Capture the cell that displays the provided text and extract its (X, Y) central coordinate. 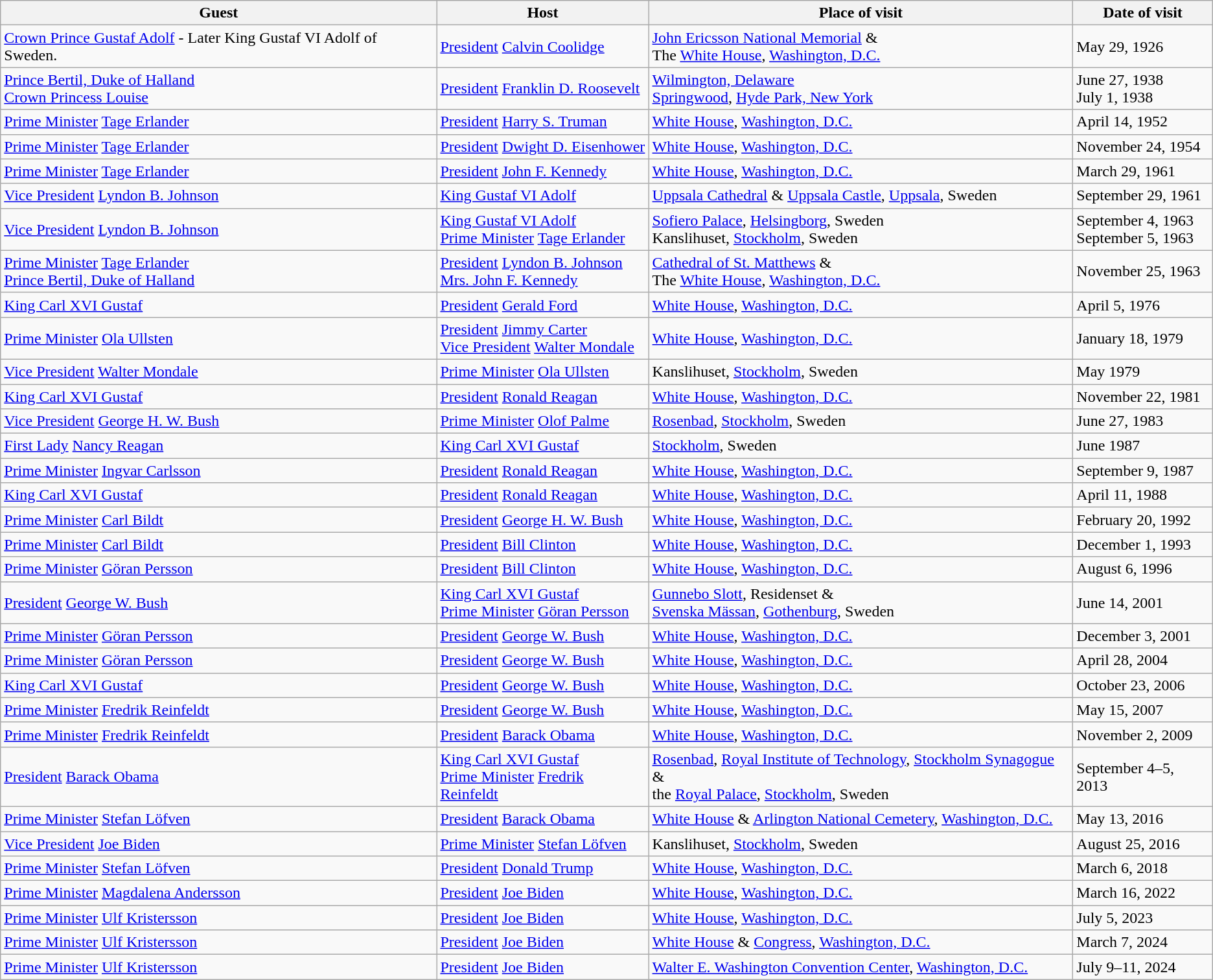
September 9, 1987 (1143, 471)
April 5, 1976 (1143, 305)
Prime Minister Olof Palme (543, 421)
King Carl XVI Gustaf Prime Minister Göran Persson (543, 603)
Rosenbad, Stockholm, Sweden (861, 421)
May 29, 1926 (1143, 47)
March 29, 1961 (1143, 171)
September 29, 1961 (1143, 196)
Wilmington, DelawareSpringwood, Hyde Park, New York (861, 88)
November 25, 1963 (1143, 271)
White House & Congress, Washington, D.C. (861, 942)
Walter E. Washington Convention Center, Washington, D.C. (861, 967)
Host (543, 13)
September 4, 1963September 5, 1963 (1143, 229)
Prime Minister Magdalena Andersson (219, 893)
White House & Arlington National Cemetery, Washington, D.C. (861, 819)
President Jimmy Carter Vice President Walter Mondale (543, 338)
July 5, 2023 (1143, 918)
President George H. W. Bush (543, 520)
March 6, 2018 (1143, 869)
President Gerald Ford (543, 305)
September 4–5, 2013 (1143, 776)
March 7, 2024 (1143, 942)
President Dwight D. Eisenhower (543, 146)
Vice President Walter Mondale (219, 371)
President Franklin D. Roosevelt (543, 88)
King Gustaf VI Adolf (543, 196)
Crown Prince Gustaf Adolf - Later King Gustaf VI Adolf of Sweden. (219, 47)
Stockholm, Sweden (861, 446)
February 20, 1992 (1143, 520)
December 1, 1993 (1143, 544)
June 27, 1938July 1, 1938 (1143, 88)
President Donald Trump (543, 869)
Prince Bertil, Duke of Halland Crown Princess Louise (219, 88)
April 11, 1988 (1143, 495)
November 2, 2009 (1143, 734)
Rosenbad, Royal Institute of Technology, Stockholm Synagogue &the Royal Palace, Stockholm, Sweden (861, 776)
Prime Minister Tage Erlander Prince Bertil, Duke of Halland (219, 271)
March 16, 2022 (1143, 893)
President Calvin Coolidge (543, 47)
Cathedral of St. Matthews & The White House, Washington, D.C. (861, 271)
November 22, 1981 (1143, 396)
President Lyndon B. Johnson Mrs. John F. Kennedy (543, 271)
June 14, 2001 (1143, 603)
Vice President George H. W. Bush (219, 421)
Prime Minister Ingvar Carlsson (219, 471)
October 23, 2006 (1143, 685)
Gunnebo Slott, Residenset & Svenska Mässan, Gothenburg, Sweden (861, 603)
President Harry S. Truman (543, 122)
Sofiero Palace, Helsingborg, SwedenKanslihuset, Stockholm, Sweden (861, 229)
Uppsala Cathedral & Uppsala Castle, Uppsala, Sweden (861, 196)
July 9–11, 2024 (1143, 967)
April 14, 1952 (1143, 122)
President John F. Kennedy (543, 171)
June 27, 1983 (1143, 421)
May 15, 2007 (1143, 710)
August 25, 2016 (1143, 843)
Guest (219, 13)
June 1987 (1143, 446)
Vice President Joe Biden (219, 843)
April 28, 2004 (1143, 660)
August 6, 1996 (1143, 569)
King Gustaf VI Adolf Prime Minister Tage Erlander (543, 229)
January 18, 1979 (1143, 338)
May 13, 2016 (1143, 819)
John Ericsson National Memorial &The White House, Washington, D.C. (861, 47)
December 3, 2001 (1143, 636)
November 24, 1954 (1143, 146)
First Lady Nancy Reagan (219, 446)
Date of visit (1143, 13)
King Carl XVI Gustaf Prime Minister Fredrik Reinfeldt (543, 776)
Place of visit (861, 13)
May 1979 (1143, 371)
